Determine the (X, Y) coordinate at the center of the cell enclosing the given text.  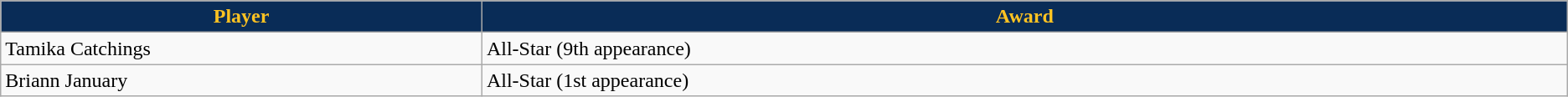
Tamika Catchings (241, 48)
Award (1024, 17)
Briann January (241, 80)
All-Star (9th appearance) (1024, 48)
All-Star (1st appearance) (1024, 80)
Player (241, 17)
